For the text-containing cell, return its midpoint in (x, y) coordinate format. 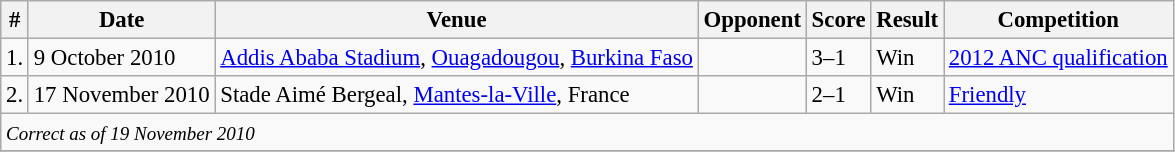
Addis Ababa Stadium, Ouagadougou, Burkina Faso (456, 58)
# (15, 20)
2. (15, 95)
Opponent (752, 20)
Stade Aimé Bergeal, Mantes-la-Ville, France (456, 95)
1. (15, 58)
Venue (456, 20)
9 October 2010 (121, 58)
Result (908, 20)
Correct as of 19 November 2010 (587, 133)
Score (838, 20)
3–1 (838, 58)
Friendly (1059, 95)
17 November 2010 (121, 95)
2012 ANC qualification (1059, 58)
2–1 (838, 95)
Date (121, 20)
Competition (1059, 20)
